Identify which cell holds the provided text, then report its (x, y) central coordinate. 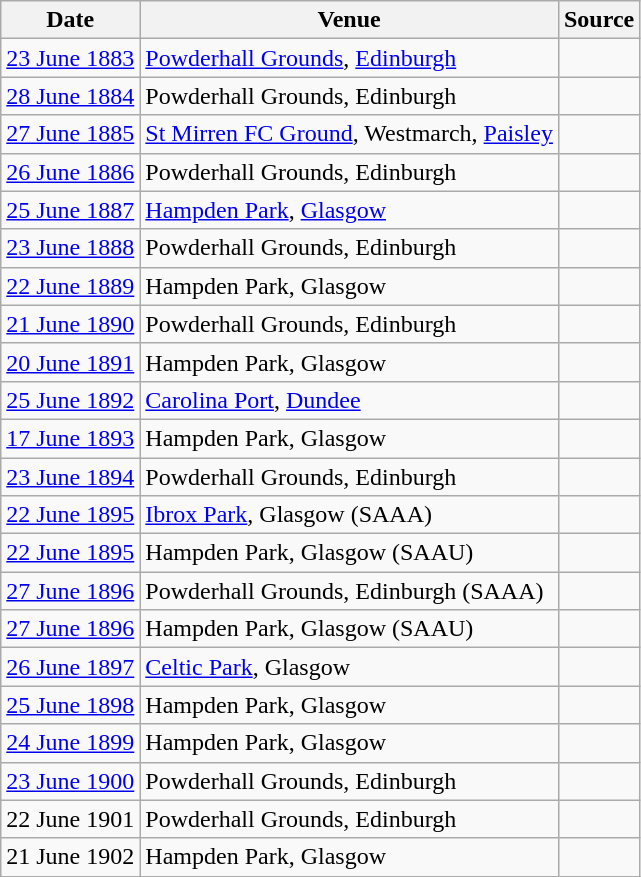
24 June 1899 (70, 743)
21 June 1902 (70, 857)
Venue (350, 20)
26 June 1886 (70, 172)
23 June 1888 (70, 248)
25 June 1898 (70, 705)
Celtic Park, Glasgow (350, 667)
Source (598, 20)
Ibrox Park, Glasgow (SAAA) (350, 515)
23 June 1900 (70, 781)
25 June 1887 (70, 210)
26 June 1897 (70, 667)
Carolina Port, Dundee (350, 400)
St Mirren FC Ground, Westmarch, Paisley (350, 134)
22 June 1889 (70, 286)
17 June 1893 (70, 438)
20 June 1891 (70, 362)
27 June 1885 (70, 134)
Powderhall Grounds, Edinburgh (SAAA) (350, 591)
22 June 1901 (70, 819)
28 June 1884 (70, 96)
21 June 1890 (70, 324)
23 June 1883 (70, 58)
Date (70, 20)
23 June 1894 (70, 477)
25 June 1892 (70, 400)
